Capture the cell that displays the provided text and extract its [X, Y] central coordinate. 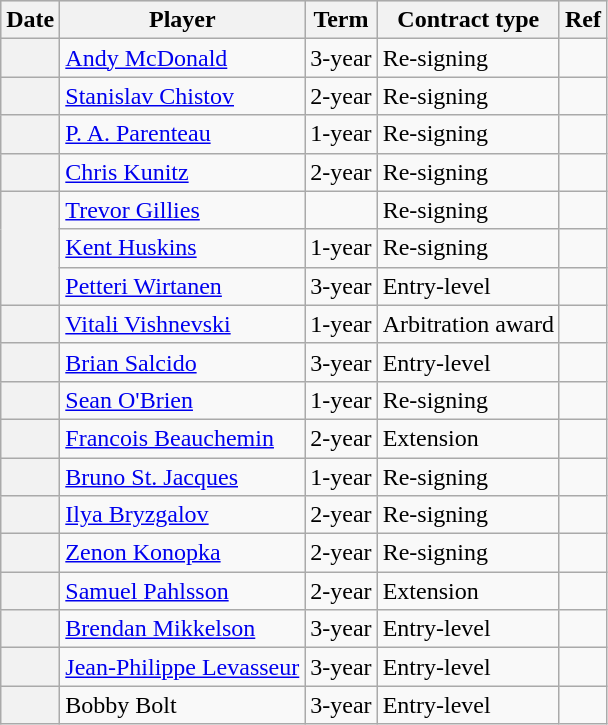
Petteri Wirtanen [182, 286]
Stanislav Chistov [182, 96]
Brendan Mikkelson [182, 629]
Jean-Philippe Levasseur [182, 667]
Samuel Pahlsson [182, 591]
Player [182, 20]
Ilya Bryzgalov [182, 515]
Ref [582, 20]
Brian Salcido [182, 362]
Francois Beauchemin [182, 438]
Arbitration award [468, 324]
Sean O'Brien [182, 400]
P. A. Parenteau [182, 134]
Chris Kunitz [182, 172]
Kent Huskins [182, 248]
Contract type [468, 20]
Trevor Gillies [182, 210]
Bruno St. Jacques [182, 477]
Andy McDonald [182, 58]
Zenon Konopka [182, 553]
Date [30, 20]
Bobby Bolt [182, 705]
Term [341, 20]
Vitali Vishnevski [182, 324]
